Identify which cell holds the provided text, then report its (X, Y) central coordinate. 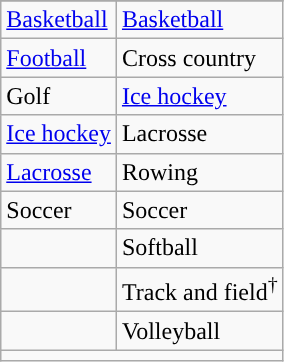
Cross country (200, 58)
Volleyball (200, 331)
Football (59, 58)
Track and field† (200, 290)
Rowing (200, 172)
Softball (200, 248)
Golf (59, 96)
